Return [X, Y] of the center of cell containing provided text 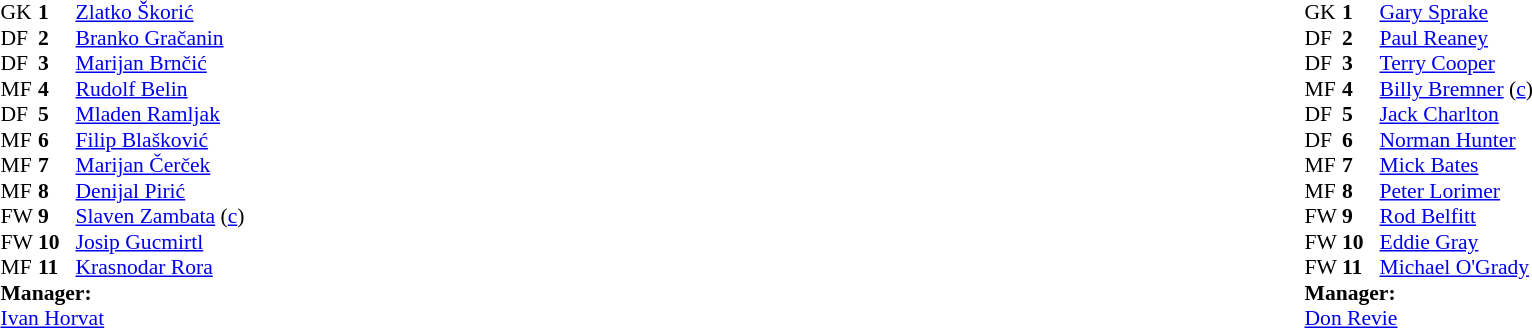
Denijal Pirić [160, 191]
Mladen Ramljak [160, 115]
Josip Gucmirtl [160, 242]
Manager: [122, 293]
Rudolf Belin [160, 89]
Marijan Čerček [160, 165]
Filip Blašković [160, 140]
Krasnodar Rora [160, 267]
Slaven Zambata (c) [160, 217]
Branko Gračanin [160, 38]
Zlatko Škorić [160, 13]
Marijan Brnčić [160, 63]
